Return [X, Y] of the center of cell containing provided text 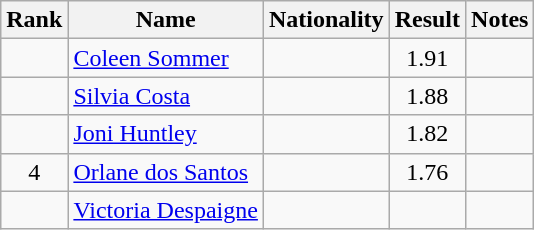
1.91 [427, 58]
Result [427, 20]
4 [34, 172]
Rank [34, 20]
1.76 [427, 172]
Orlane dos Santos [166, 172]
Coleen Sommer [166, 58]
Victoria Despaigne [166, 210]
Joni Huntley [166, 134]
Silvia Costa [166, 96]
Nationality [326, 20]
Name [166, 20]
1.88 [427, 96]
1.82 [427, 134]
Notes [500, 20]
